Identify which cell holds the provided text, then report its [x, y] central coordinate. 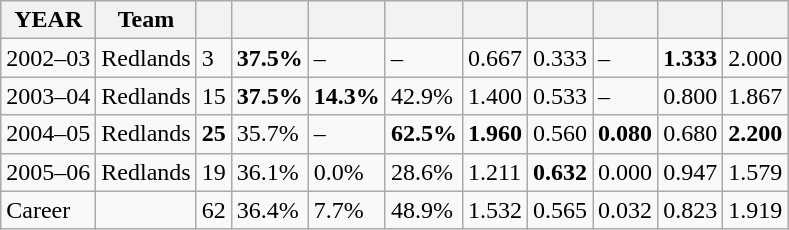
0.667 [494, 58]
0.333 [560, 58]
0.000 [626, 172]
YEAR [48, 20]
0.533 [560, 96]
Team [146, 20]
19 [214, 172]
0.632 [560, 172]
14.3% [346, 96]
1.579 [756, 172]
48.9% [424, 210]
2.200 [756, 134]
7.7% [346, 210]
35.7% [270, 134]
1.919 [756, 210]
2003–04 [48, 96]
2004–05 [48, 134]
3 [214, 58]
0.680 [690, 134]
0.823 [690, 210]
0.947 [690, 172]
1.532 [494, 210]
2005–06 [48, 172]
36.1% [270, 172]
25 [214, 134]
62 [214, 210]
62.5% [424, 134]
0.560 [560, 134]
2.000 [756, 58]
0.0% [346, 172]
0.032 [626, 210]
15 [214, 96]
1.867 [756, 96]
1.211 [494, 172]
0.080 [626, 134]
42.9% [424, 96]
Career [48, 210]
2002–03 [48, 58]
0.800 [690, 96]
36.4% [270, 210]
1.960 [494, 134]
1.333 [690, 58]
0.565 [560, 210]
28.6% [424, 172]
1.400 [494, 96]
